Return (x, y) of the center of cell containing provided text 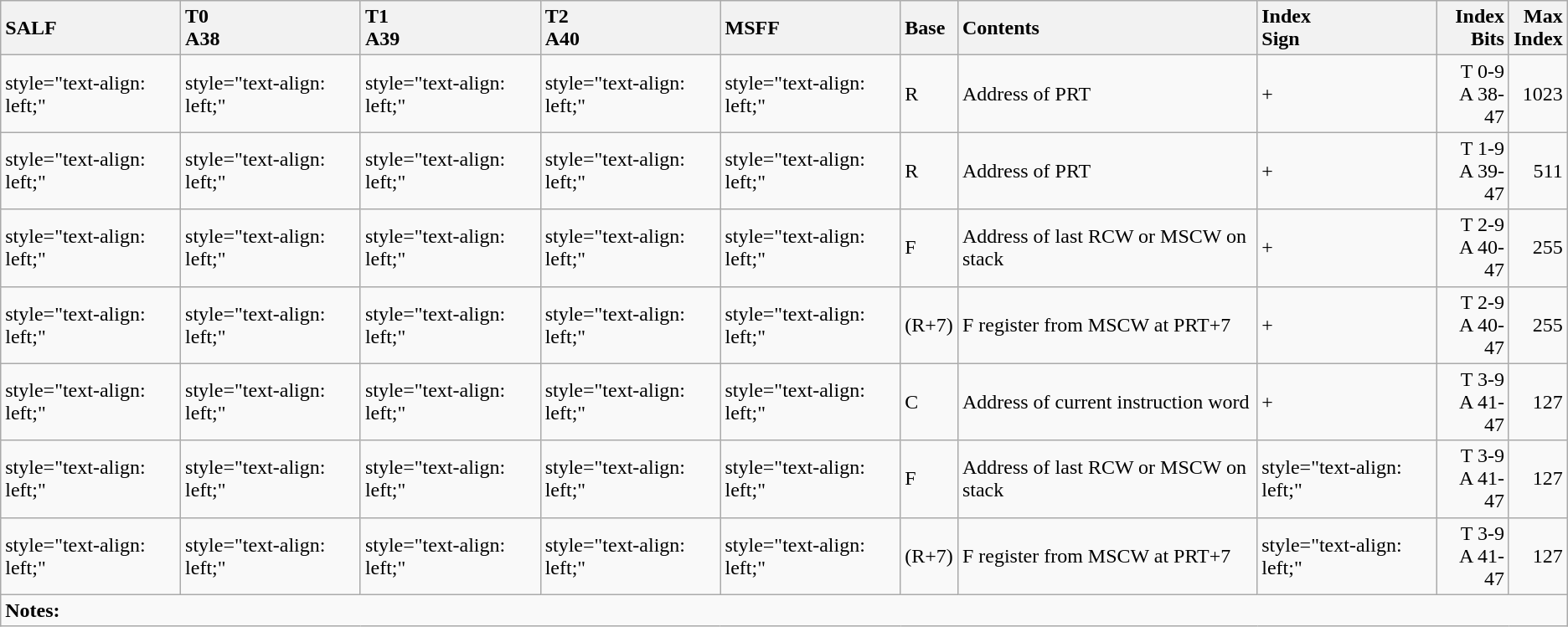
511 (1538, 171)
1023 (1538, 94)
Contents (1107, 28)
Notes: (784, 610)
IndexSign (1347, 28)
T1A39 (451, 28)
IndexBits (1473, 28)
SALF (90, 28)
Address of current instruction word (1107, 402)
T 1-9A 39-47 (1473, 171)
MaxIndex (1538, 28)
C (930, 402)
MSFF (811, 28)
T2A40 (630, 28)
T0A38 (271, 28)
T 0-9A 38-47 (1473, 94)
Base (930, 28)
